Detect which cell encompasses the target text, then output its (X, Y) center coordinate. 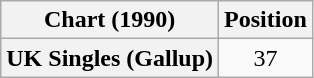
Position (266, 20)
UK Singles (Gallup) (110, 58)
37 (266, 58)
Chart (1990) (110, 20)
